Locate the cell with the specified text and output its [X, Y] center coordinate. 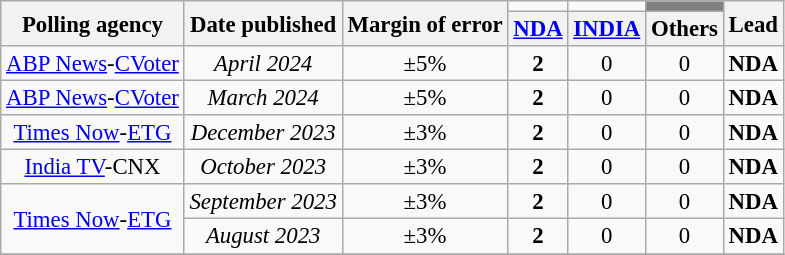
INDIA [607, 30]
Others [685, 30]
Lead [753, 24]
October 2023 [263, 168]
March 2024 [263, 98]
April 2024 [263, 64]
December 2023 [263, 132]
September 2023 [263, 202]
Margin of error [425, 24]
India TV-CNX [92, 168]
Polling agency [92, 24]
Date published [263, 24]
August 2023 [263, 236]
